Extract the (X, Y) coordinate from the center of the cell holding the provided text.  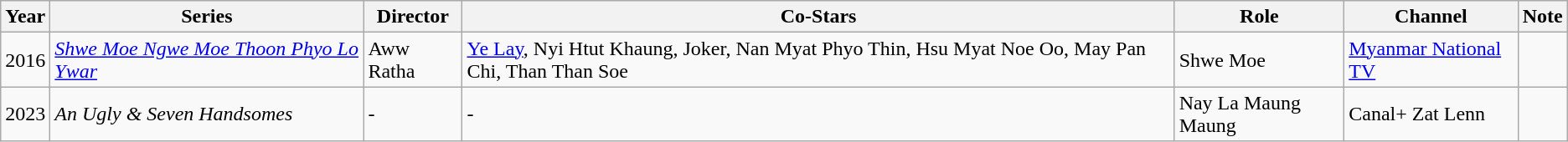
Shwe Moe Ngwe Moe Thoon Phyo Lo Ywar (207, 60)
Ye Lay, Nyi Htut Khaung, Joker, Nan Myat Phyo Thin, Hsu Myat Noe Oo, May Pan Chi, Than Than Soe (818, 60)
Aww Ratha (413, 60)
2016 (25, 60)
Co-Stars (818, 17)
Series (207, 17)
Note (1543, 17)
Role (1260, 17)
Myanmar National TV (1431, 60)
Nay La Maung Maung (1260, 114)
An Ugly & Seven Handsomes (207, 114)
Shwe Moe (1260, 60)
Director (413, 17)
Channel (1431, 17)
Year (25, 17)
Canal+ Zat Lenn (1431, 114)
2023 (25, 114)
